Search for the cell housing the specified text and yield its [x, y] center coordinate. 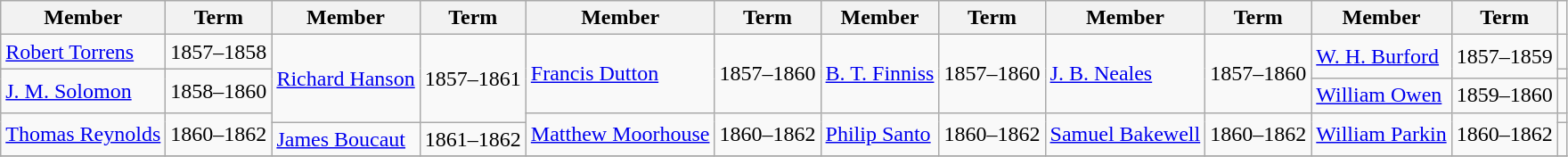
Matthew Moorhouse [620, 134]
Thomas Reynolds [84, 134]
W. H. Burford [1381, 57]
J. M. Solomon [84, 91]
Philip Santo [880, 134]
William Owen [1381, 95]
James Boucaut [346, 139]
J. B. Neales [1125, 73]
Samuel Bakewell [1125, 134]
1857–1861 [472, 78]
William Parkin [1381, 134]
1857–1858 [219, 52]
Francis Dutton [620, 73]
Robert Torrens [84, 52]
1859–1860 [1504, 95]
B. T. Finniss [880, 73]
1861–1862 [472, 139]
1858–1860 [219, 91]
1857–1859 [1504, 57]
Richard Hanson [346, 78]
